From the cell containing the given text, extract its center point as (X, Y) coordinate. 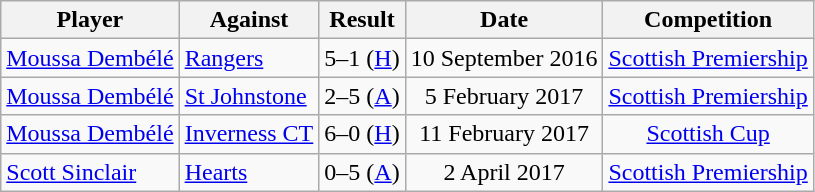
Result (362, 20)
5 February 2017 (504, 96)
Inverness CT (249, 134)
Hearts (249, 172)
0–5 (A) (362, 172)
Rangers (249, 58)
2–5 (A) (362, 96)
2 April 2017 (504, 172)
6–0 (H) (362, 134)
Against (249, 20)
Player (90, 20)
Competition (708, 20)
5–1 (H) (362, 58)
Scott Sinclair (90, 172)
Scottish Cup (708, 134)
10 September 2016 (504, 58)
St Johnstone (249, 96)
Date (504, 20)
11 February 2017 (504, 134)
